Locate the cell with the specified text and output its [x, y] center coordinate. 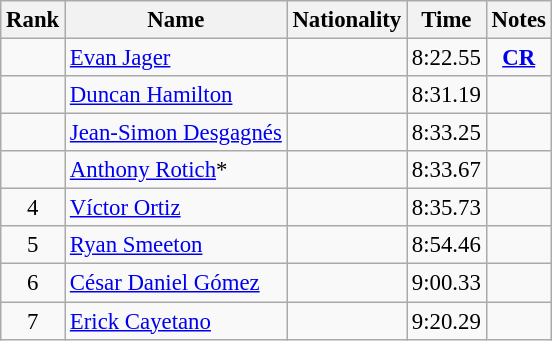
8:33.67 [447, 170]
8:54.46 [447, 245]
4 [33, 208]
7 [33, 321]
CR [518, 58]
9:20.29 [447, 321]
5 [33, 245]
Víctor Ortiz [176, 208]
8:35.73 [447, 208]
Jean-Simon Desgagnés [176, 133]
8:22.55 [447, 58]
Name [176, 20]
Nationality [346, 20]
Anthony Rotich* [176, 170]
Duncan Hamilton [176, 95]
Time [447, 20]
Erick Cayetano [176, 321]
8:33.25 [447, 133]
9:00.33 [447, 283]
Evan Jager [176, 58]
Rank [33, 20]
8:31.19 [447, 95]
Notes [518, 20]
6 [33, 283]
César Daniel Gómez [176, 283]
Ryan Smeeton [176, 245]
